Locate the cell with the specified text and output its [X, Y] center coordinate. 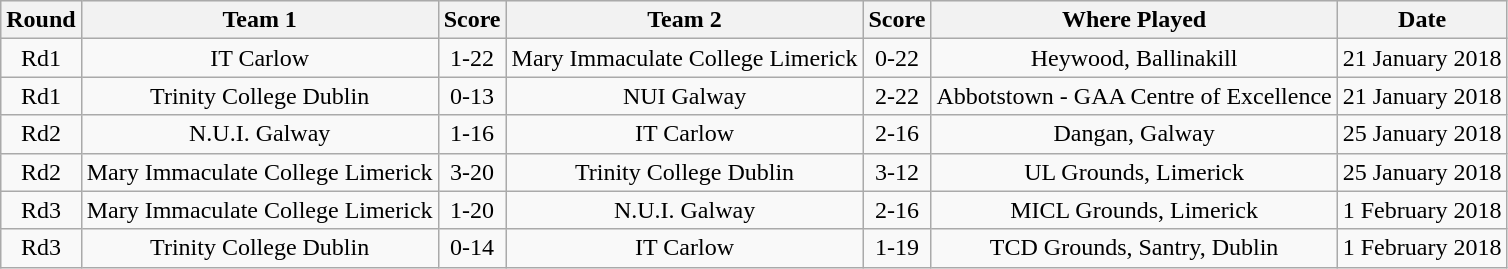
MICL Grounds, Limerick [1134, 210]
Where Played [1134, 20]
TCD Grounds, Santry, Dublin [1134, 248]
0-22 [897, 58]
Abbotstown - GAA Centre of Excellence [1134, 96]
1-20 [472, 210]
Dangan, Galway [1134, 134]
3-20 [472, 172]
Team 2 [684, 20]
NUI Galway [684, 96]
1-16 [472, 134]
1-19 [897, 248]
Team 1 [260, 20]
Date [1422, 20]
0-13 [472, 96]
2-22 [897, 96]
Heywood, Ballinakill [1134, 58]
1-22 [472, 58]
3-12 [897, 172]
UL Grounds, Limerick [1134, 172]
Round [41, 20]
0-14 [472, 248]
